Detect which cell encompasses the target text, then output its [X, Y] center coordinate. 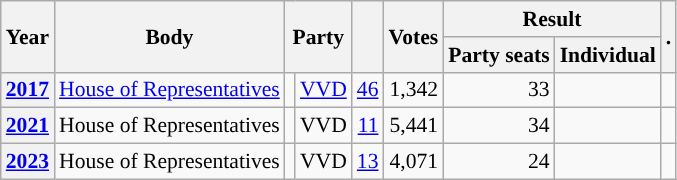
13 [368, 162]
. [669, 36]
Result [552, 19]
4,071 [414, 162]
46 [368, 90]
1,342 [414, 90]
Year [28, 36]
24 [498, 162]
Party seats [498, 55]
Party [318, 36]
Individual [608, 55]
5,441 [414, 126]
2017 [28, 90]
2023 [28, 162]
34 [498, 126]
2021 [28, 126]
11 [368, 126]
Body [170, 36]
33 [498, 90]
Votes [414, 36]
